Scan for the cell matching the given text and deliver its [X, Y] coordinate at center. 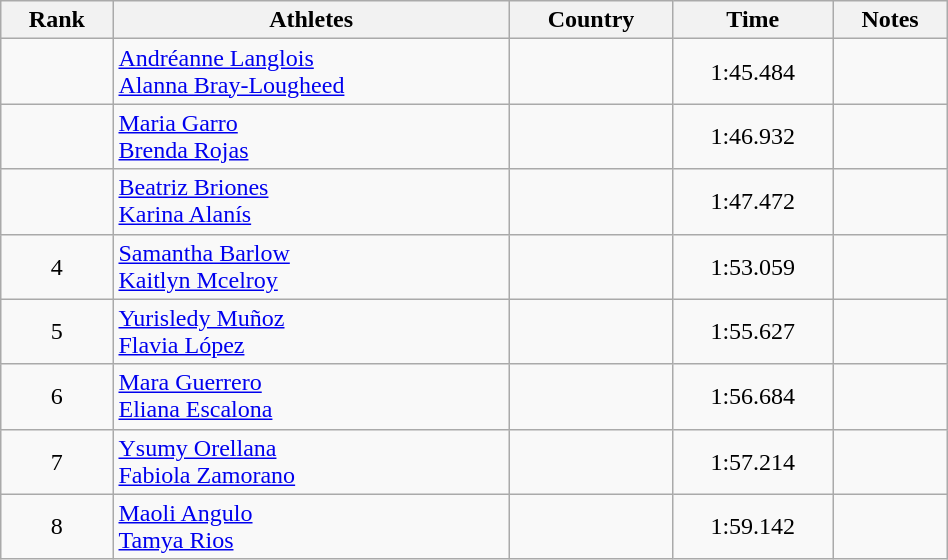
4 [57, 266]
1:57.214 [753, 462]
Ysumy OrellanaFabiola Zamorano [311, 462]
1:56.684 [753, 396]
Rank [57, 20]
8 [57, 526]
Mara GuerreroEliana Escalona [311, 396]
Time [753, 20]
5 [57, 332]
1:47.472 [753, 202]
1:59.142 [753, 526]
Samantha BarlowKaitlyn Mcelroy [311, 266]
Yurisledy MuñozFlavia López [311, 332]
Maoli AnguloTamya Rios [311, 526]
Beatriz BrionesKarina Alanís [311, 202]
1:53.059 [753, 266]
Athletes [311, 20]
1:45.484 [753, 72]
Maria GarroBrenda Rojas [311, 136]
Andréanne LangloisAlanna Bray-Lougheed [311, 72]
1:55.627 [753, 332]
7 [57, 462]
6 [57, 396]
Country [590, 20]
Notes [890, 20]
1:46.932 [753, 136]
